Return the (x, y) coordinate for the center point of the cell that contains the specified text.  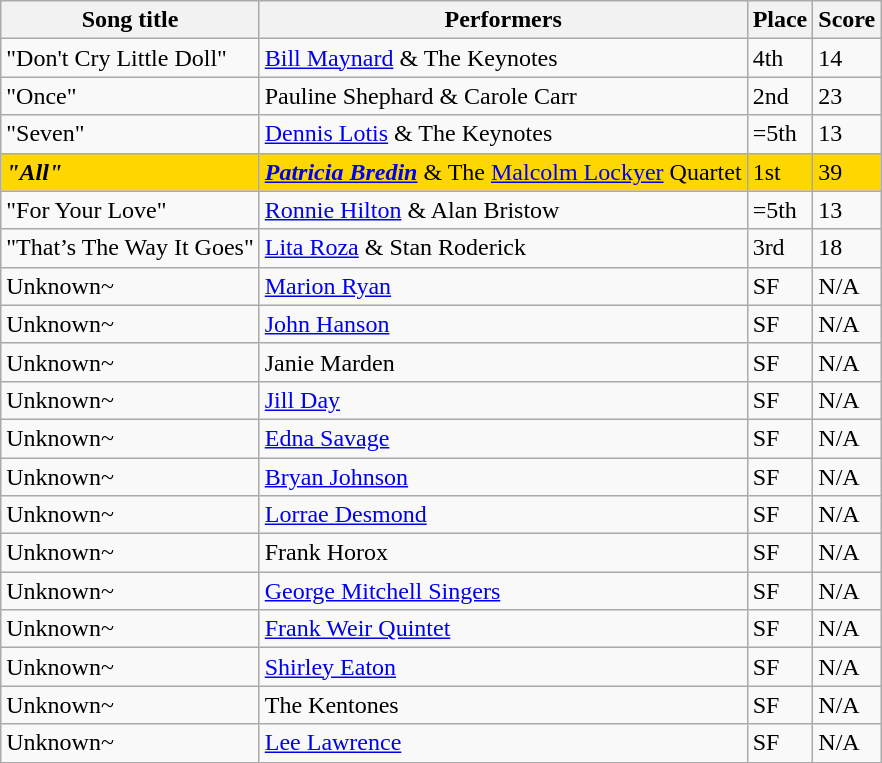
Place (780, 20)
Lorrae Desmond (503, 515)
"All" (130, 172)
Edna Savage (503, 438)
Dennis Lotis & The Keynotes (503, 134)
4th (780, 58)
"Seven" (130, 134)
Pauline Shephard & Carole Carr (503, 96)
"Once" (130, 96)
Performers (503, 20)
The Kentones (503, 705)
Bill Maynard & The Keynotes (503, 58)
23 (847, 96)
2nd (780, 96)
Shirley Eaton (503, 667)
Patricia Bredin & The Malcolm Lockyer Quartet (503, 172)
Janie Marden (503, 362)
Frank Weir Quintet (503, 629)
Lee Lawrence (503, 743)
Song title (130, 20)
14 (847, 58)
Bryan Johnson (503, 477)
Score (847, 20)
Ronnie Hilton & Alan Bristow (503, 210)
"Don't Cry Little Doll" (130, 58)
Lita Roza & Stan Roderick (503, 248)
George Mitchell Singers (503, 591)
3rd (780, 248)
39 (847, 172)
Jill Day (503, 400)
1st (780, 172)
Frank Horox (503, 553)
"For Your Love" (130, 210)
John Hanson (503, 324)
Marion Ryan (503, 286)
18 (847, 248)
"That’s The Way It Goes" (130, 248)
